Search for the cell housing the specified text and yield its [x, y] center coordinate. 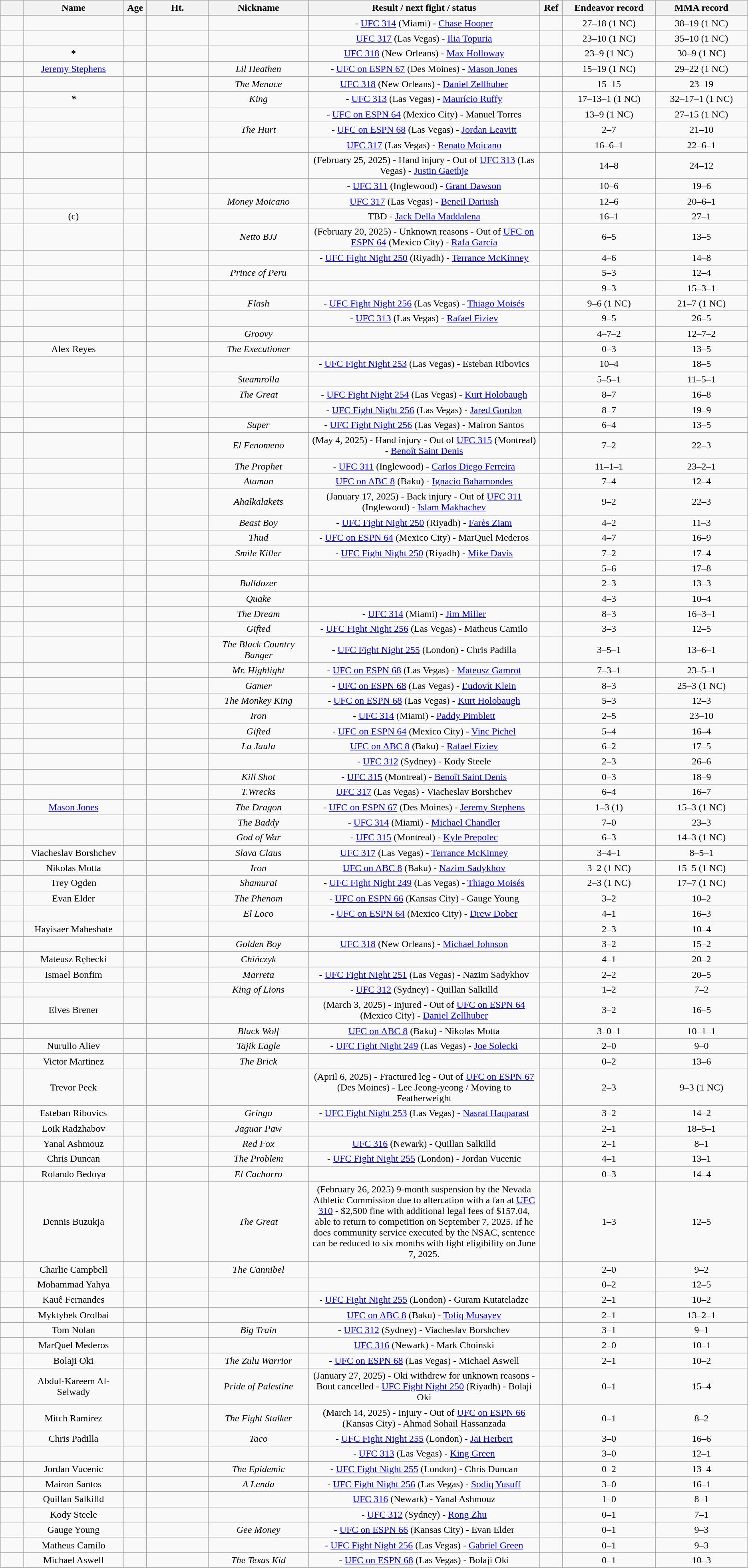
Groovy [258, 334]
30–9 (1 NC) [702, 54]
25–3 (1 NC) [702, 685]
- UFC 314 (Miami) - Paddy Pimblett [424, 716]
- UFC Fight Night 255 (London) - Jai Herbert [424, 1439]
7–0 [609, 822]
Trevor Peek [74, 1087]
Esteban Ribovics [74, 1113]
13–2–1 [702, 1315]
Lil Heathen [258, 69]
God of War [258, 838]
6–2 [609, 746]
- UFC Fight Night 249 (Las Vegas) - Joe Solecki [424, 1046]
UFC on ABC 8 (Baku) - Nikolas Motta [424, 1031]
23–10 (1 NC) [609, 38]
The Fight Stalker [258, 1418]
- UFC 315 (Montreal) - Benoît Saint Denis [424, 777]
- UFC Fight Night 255 (London) - Guram Kutateladze [424, 1299]
UFC 318 (New Orleans) - Daniel Zellhuber [424, 84]
- UFC Fight Night 250 (Riyadh) - Mike Davis [424, 553]
21–7 (1 NC) [702, 303]
T.Wrecks [258, 792]
3–1 [609, 1330]
18–9 [702, 777]
26–5 [702, 318]
12–1 [702, 1454]
32–17–1 (1 NC) [702, 99]
- UFC on ESPN 64 (Mexico City) - Manuel Torres [424, 114]
23–19 [702, 84]
- UFC 312 (Sydney) - Quillan Salkilld [424, 990]
13–1 [702, 1159]
16–6–1 [609, 145]
Myktybek Orolbai [74, 1315]
- UFC Fight Night 253 (Las Vegas) - Nasrat Haqparast [424, 1113]
Loik Radzhabov [74, 1128]
Yanal Ashmouz [74, 1144]
Flash [258, 303]
The Zulu Warrior [258, 1361]
(February 20, 2025) - Unknown reasons - Out of UFC on ESPN 64 (Mexico City) - Rafa García [424, 237]
UFC on ABC 8 (Baku) - Rafael Fiziev [424, 746]
23–2–1 [702, 466]
Bolaji Oki [74, 1361]
10–1 [702, 1345]
27–15 (1 NC) [702, 114]
Result / next fight / status [424, 8]
(c) [74, 217]
Thud [258, 538]
Quillan Salkilld [74, 1499]
10–1–1 [702, 1031]
- UFC on ESPN 68 (Las Vegas) - Ľudovít Klein [424, 685]
Gee Money [258, 1530]
Slava Claus [258, 853]
(April 6, 2025) - Fractured leg - Out of UFC on ESPN 67 (Des Moines) - Lee Jeong-yeong / Moving to Featherweight [424, 1087]
17–13–1 (1 NC) [609, 99]
20–2 [702, 959]
3–2 (1 NC) [609, 868]
- UFC on ESPN 64 (Mexico City) - Vinc Pichel [424, 731]
- UFC Fight Night 250 (Riyadh) - Terrance McKinney [424, 258]
16–8 [702, 394]
16–7 [702, 792]
Michael Aswell [74, 1560]
UFC 317 (Las Vegas) - Viacheslav Borshchev [424, 792]
UFC on ABC 8 (Baku) - Nazim Sadykhov [424, 868]
27–1 [702, 217]
13–9 (1 NC) [609, 114]
Kody Steele [74, 1514]
13–3 [702, 583]
1–0 [609, 1499]
- UFC Fight Night 249 (Las Vegas) - Thiago Moisés [424, 883]
UFC 317 (Las Vegas) - Renato Moicano [424, 145]
- UFC 314 (Miami) - Jim Miller [424, 614]
King of Lions [258, 990]
- UFC on ESPN 68 (Las Vegas) - Michael Aswell [424, 1361]
18–5–1 [702, 1128]
Name [74, 8]
A Lenda [258, 1484]
The Baddy [258, 822]
The Prophet [258, 466]
- UFC 313 (Las Vegas) - King Green [424, 1454]
16–3 [702, 913]
Abdul-Kareem Al-Selwady [74, 1387]
- UFC Fight Night 256 (Las Vegas) - Mairon Santos [424, 425]
Ref [551, 8]
Ataman [258, 482]
UFC 317 (Las Vegas) - Ilia Topuria [424, 38]
17–5 [702, 746]
Super [258, 425]
Steamrolla [258, 379]
Smile Killer [258, 553]
UFC on ABC 8 (Baku) - Ignacio Bahamondes [424, 482]
Big Train [258, 1330]
27–18 (1 NC) [609, 23]
El Loco [258, 913]
11–5–1 [702, 379]
Gringo [258, 1113]
14–2 [702, 1113]
(May 4, 2025) - Hand injury - Out of UFC 315 (Montreal) - Benoît Saint Denis [424, 445]
El Cachorro [258, 1174]
- UFC on ESPN 64 (Mexico City) - MarQuel Mederos [424, 538]
26–6 [702, 762]
2–2 [609, 975]
- UFC 313 (Las Vegas) - Rafael Fiziev [424, 318]
22–6–1 [702, 145]
10–3 [702, 1560]
5–6 [609, 568]
6–5 [609, 237]
11–1–1 [609, 466]
3–3 [609, 629]
Trey Ogden [74, 883]
4–7–2 [609, 334]
Netto BJJ [258, 237]
The Menace [258, 84]
- UFC Fight Night 251 (Las Vegas) - Nazim Sadykhov [424, 975]
- UFC on ESPN 68 (Las Vegas) - Jordan Leavitt [424, 129]
Hayisaer Maheshate [74, 929]
(January 17, 2025) - Back injury - Out of UFC 311 (Inglewood) - Islam Makhachev [424, 502]
17–7 (1 NC) [702, 883]
13–6–1 [702, 650]
15–19 (1 NC) [609, 69]
15–15 [609, 84]
- UFC on ESPN 64 (Mexico City) - Drew Dober [424, 913]
UFC 316 (Newark) - Mark Choinski [424, 1345]
Red Fox [258, 1144]
Beast Boy [258, 523]
23–5–1 [702, 670]
Taco [258, 1439]
2–3 (1 NC) [609, 883]
Black Wolf [258, 1031]
7–3–1 [609, 670]
1–3 [609, 1222]
13–4 [702, 1469]
MMA record [702, 8]
3–4–1 [609, 853]
Ismael Bonfim [74, 975]
Kauê Fernandes [74, 1299]
Prince of Peru [258, 273]
Mohammad Yahya [74, 1284]
- UFC on ESPN 68 (Las Vegas) - Bolaji Oki [424, 1560]
5–5–1 [609, 379]
9–6 (1 NC) [609, 303]
15–3 (1 NC) [702, 807]
- UFC Fight Night 253 (Las Vegas) - Esteban Ribovics [424, 364]
19–6 [702, 186]
- UFC 312 (Sydney) - Kody Steele [424, 762]
17–8 [702, 568]
- UFC 311 (Inglewood) - Carlos Diego Ferreira [424, 466]
Tajik Eagle [258, 1046]
Gauge Young [74, 1530]
9–3 (1 NC) [702, 1087]
The Monkey King [258, 700]
14–3 (1 NC) [702, 838]
35–10 (1 NC) [702, 38]
- UFC Fight Night 256 (Las Vegas) - Thiago Moisés [424, 303]
7–1 [702, 1514]
- UFC on ESPN 66 (Kansas City) - Evan Elder [424, 1530]
Golden Boy [258, 944]
Nurullo Aliev [74, 1046]
- UFC Fight Night 254 (Las Vegas) - Kurt Holobaugh [424, 394]
- UFC Fight Night 255 (London) - Jordan Vucenic [424, 1159]
21–10 [702, 129]
La Jaula [258, 746]
Chris Duncan [74, 1159]
Victor Martinez [74, 1061]
Ht. [177, 8]
UFC 318 (New Orleans) - Max Holloway [424, 54]
- UFC 314 (Miami) - Michael Chandler [424, 822]
- UFC 314 (Miami) - Chase Hooper [424, 23]
38–19 (1 NC) [702, 23]
Money Moicano [258, 201]
Jordan Vucenic [74, 1469]
- UFC Fight Night 255 (London) - Chris Duncan [424, 1469]
- UFC Fight Night 255 (London) - Chris Padilla [424, 650]
- UFC on ESPN 66 (Kansas City) - Gauge Young [424, 898]
Evan Elder [74, 898]
20–5 [702, 975]
Nickname [258, 8]
The Epidemic [258, 1469]
10–6 [609, 186]
3–0–1 [609, 1031]
El Fenomeno [258, 445]
- UFC 313 (Las Vegas) - Maurício Ruffy [424, 99]
The Texas Kid [258, 1560]
- UFC 312 (Sydney) - Rong Zhu [424, 1514]
Tom Nolan [74, 1330]
1–3 (1) [609, 807]
- UFC on ESPN 68 (Las Vegas) - Kurt Holobaugh [424, 700]
12–3 [702, 700]
9–1 [702, 1330]
15–3–1 [702, 288]
Alex Reyes [74, 349]
5–4 [609, 731]
Quake [258, 599]
7–4 [609, 482]
4–2 [609, 523]
9–0 [702, 1046]
12–6 [609, 201]
Ahalkalakets [258, 502]
15–2 [702, 944]
The Cannibel [258, 1269]
Elves Brener [74, 1010]
4–6 [609, 258]
Matheus Camilo [74, 1545]
Age [135, 8]
Jeremy Stephens [74, 69]
11–3 [702, 523]
- UFC on ESPN 68 (Las Vegas) - Mateusz Gamrot [424, 670]
- UFC 315 (Montreal) - Kyle Prepolec [424, 838]
(February 25, 2025) - Hand injury - Out of UFC 313 (Las Vegas) - Justin Gaethje [424, 165]
16–9 [702, 538]
The Black Country Banger [258, 650]
Mateusz Rębecki [74, 959]
2–7 [609, 129]
TBD - Jack Della Maddalena [424, 217]
23–9 (1 NC) [609, 54]
3–5–1 [609, 650]
16–5 [702, 1010]
UFC 317 (Las Vegas) - Terrance McKinney [424, 853]
Nikolas Motta [74, 868]
Mason Jones [74, 807]
Bulldozer [258, 583]
23–3 [702, 822]
14–4 [702, 1174]
- UFC Fight Night 256 (Las Vegas) - Matheus Camilo [424, 629]
Mitch Ramirez [74, 1418]
UFC 317 (Las Vegas) - Beneil Dariush [424, 201]
17–4 [702, 553]
- UFC Fight Night 256 (Las Vegas) - Jared Gordon [424, 410]
Chińczyk [258, 959]
4–7 [609, 538]
Dennis Buzukja [74, 1222]
Marreta [258, 975]
Chris Padilla [74, 1439]
Mairon Santos [74, 1484]
(March 14, 2025) - Injury - Out of UFC on ESPN 66 (Kansas City) - Ahmad Sohail Hassanzada [424, 1418]
The Phenom [258, 898]
UFC on ABC 8 (Baku) - Tofiq Musayev [424, 1315]
- UFC 312 (Sydney) - Viacheslav Borshchev [424, 1330]
16–3–1 [702, 614]
Pride of Palestine [258, 1387]
The Dragon [258, 807]
- UFC on ESPN 67 (Des Moines) - Mason Jones [424, 69]
8–5–1 [702, 853]
6–3 [609, 838]
Gamer [258, 685]
The Dream [258, 614]
2–5 [609, 716]
Charlie Campbell [74, 1269]
- UFC on ESPN 67 (Des Moines) - Jeremy Stephens [424, 807]
The Brick [258, 1061]
15–4 [702, 1387]
12–7–2 [702, 334]
29–22 (1 NC) [702, 69]
16–4 [702, 731]
Rolando Bedoya [74, 1174]
4–3 [609, 599]
23–10 [702, 716]
UFC 316 (Newark) - Quillan Salkilld [424, 1144]
20–6–1 [702, 201]
UFC 318 (New Orleans) - Michael Johnson [424, 944]
18–5 [702, 364]
- UFC Fight Night 250 (Riyadh) - Farès Ziam [424, 523]
15–5 (1 NC) [702, 868]
MarQuel Mederos [74, 1345]
(January 27, 2025) - Oki withdrew for unknown reasons - Bout cancelled - UFC Fight Night 250 (Riyadh) - Bolaji Oki [424, 1387]
(March 3, 2025) - Injured - Out of UFC on ESPN 64 (Mexico City) - Daniel Zellhuber [424, 1010]
Viacheslav Borshchev [74, 853]
8–2 [702, 1418]
24–12 [702, 165]
13–6 [702, 1061]
Endeavor record [609, 8]
The Problem [258, 1159]
- UFC Fight Night 256 (Las Vegas) - Gabriel Green [424, 1545]
9–5 [609, 318]
- UFC 311 (Inglewood) - Grant Dawson [424, 186]
King [258, 99]
- UFC Fight Night 256 (Las Vegas) - Sodiq Yusuff [424, 1484]
Jaguar Paw [258, 1128]
The Hurt [258, 129]
1–2 [609, 990]
16–6 [702, 1439]
Shamurai [258, 883]
Kill Shot [258, 777]
The Executioner [258, 349]
19–9 [702, 410]
UFC 316 (Newark) - Yanal Ashmouz [424, 1499]
Mr. Highlight [258, 670]
